Provide the [X, Y] coordinate of the cell's center where the given text is located.  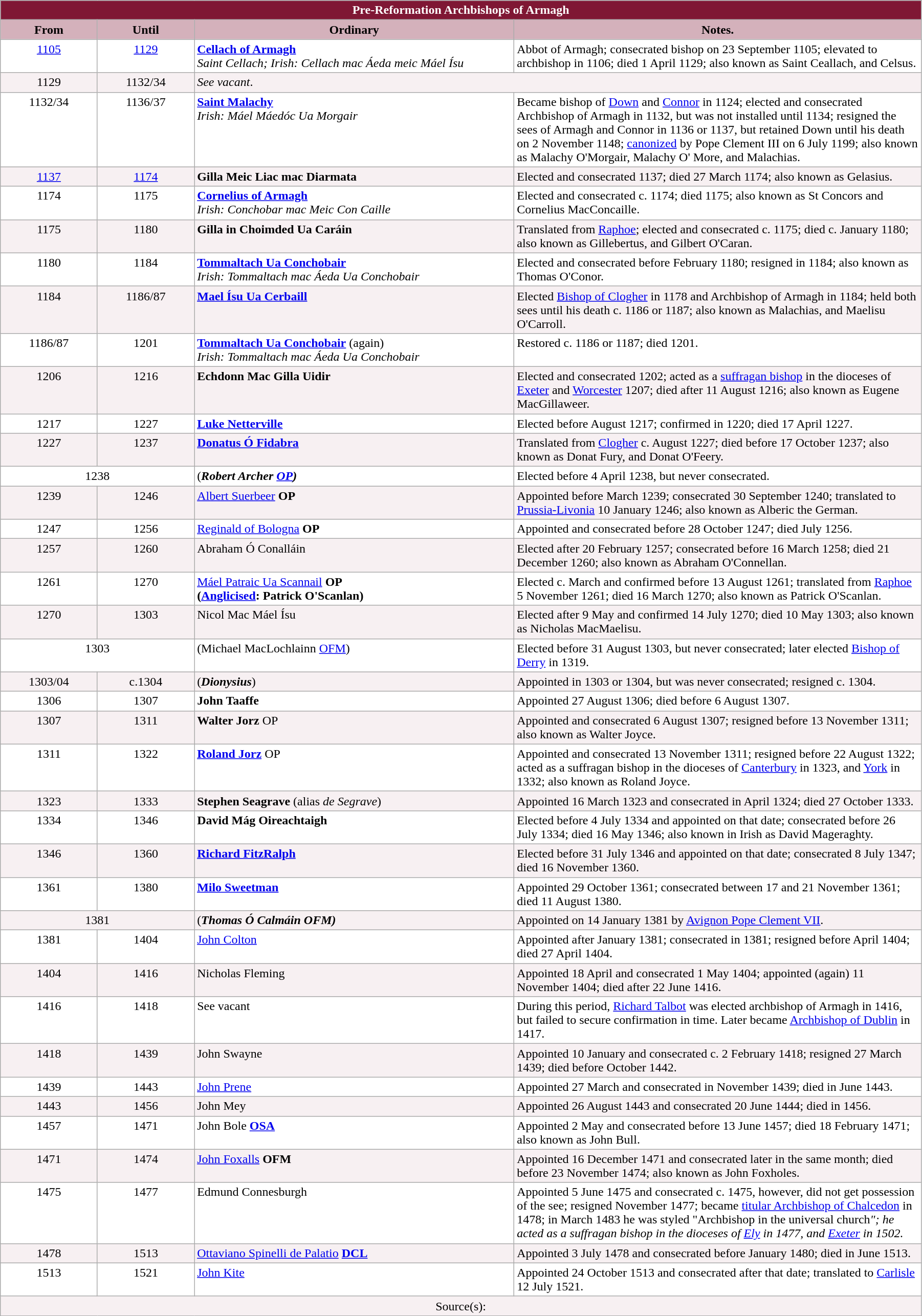
Appointed on 14 January 1381 by Avignon Pope Clement VII. [718, 920]
John Kite [354, 1279]
Appointed 10 January and consecrated c. 2 February 1418; resigned 27 March 1439; died before October 1442. [718, 1060]
1475 [49, 1213]
See vacant [354, 1020]
Appointed and consecrated 6 August 1307; resigned before 13 November 1311; also known as Walter Joyce. [718, 728]
1206 [49, 390]
Echdonn Mac Gilla Uidir [354, 390]
1105 [49, 56]
1257 [49, 556]
1239 [49, 502]
Restored c. 1186 or 1187; died 1201. [718, 350]
Elected after 20 February 1257; consecrated before 16 March 1258; died 21 December 1260; also known as Abraham O'Connellan. [718, 556]
1260 [145, 556]
David Mág Oireachtaigh [354, 827]
Notes. [718, 30]
Abraham Ó Conalláin [354, 556]
Albert Suerbeer OP [354, 502]
Ordinary [354, 30]
From [49, 30]
Gilla in Choimded Ua Caráin [354, 236]
Milo Sweetman [354, 893]
Elected before 31 August 1303, but never consecrated; later elected Bishop of Derry in 1319. [718, 655]
Appointed 29 October 1361; consecrated between 17 and 21 November 1361; died 11 August 1380. [718, 893]
1474 [145, 1166]
Elected before 4 April 1238, but never consecrated. [718, 476]
Cellach of ArmaghSaint Cellach; Irish: Cellach mac Áeda meic Máel Ísu [354, 56]
John Taaffe [354, 701]
1334 [49, 827]
Walter Jorz OP [354, 728]
John Bole OSA [354, 1133]
1303/04 [49, 682]
Appointed before March 1239; consecrated 30 September 1240; translated to Prussia-Livonia 10 January 1246; also known as Alberic the German. [718, 502]
1238 [97, 476]
Appointed 2 May and consecrated before 13 June 1457; died 18 February 1471; also known as John Bull. [718, 1133]
Pre-Reformation Archbishops of Armagh [461, 10]
1216 [145, 390]
1360 [145, 861]
Donatus Ó Fidabra [354, 450]
Richard FitzRalph [354, 861]
Appointed 16 March 1323 and consecrated in April 1324; died 27 October 1333. [718, 801]
Appointed 27 March and consecrated in November 1439; died in June 1443. [718, 1087]
1261 [49, 588]
Luke Netterville [354, 423]
Elected after 9 May and confirmed 14 July 1270; died 10 May 1303; also known as Nicholas MacMaelisu. [718, 622]
1477 [145, 1213]
1247 [49, 529]
Mael Ísu Ua Cerbaill [354, 310]
Gilla Meic Liac mac Diarmata [354, 177]
1380 [145, 893]
Saint MalachyIrish: Máel Máedóc Ua Morgair [354, 129]
Source(s): [461, 1306]
Appointed after January 1381; consecrated in 1381; resigned before April 1404; died 27 April 1404. [718, 947]
John Prene [354, 1087]
1361 [49, 893]
1521 [145, 1279]
Elected before 4 July 1334 and appointed on that date; consecrated before 26 July 1334; died 16 May 1346; also known in Irish as David Mageraghty. [718, 827]
John Mey [354, 1106]
(Robert Archer OP) [354, 476]
Appointed 27 August 1306; died before 6 August 1307. [718, 701]
John Colton [354, 947]
Nicholas Fleming [354, 980]
1306 [49, 701]
Ottaviano Spinelli de Palatio DCL [354, 1253]
Elected and consecrated c. 1174; died 1175; also known as St Concors and Cornelius MacConcaille. [718, 203]
Appointed 26 August 1443 and consecrated 20 June 1444; died in 1456. [718, 1106]
Roland Jorz OP [354, 767]
Appointed 24 October 1513 and consecrated after that date; translated to Carlisle 12 July 1521. [718, 1279]
Translated from Clogher c. August 1227; died before 17 October 1237; also known as Donat Fury, and Donat O'Feery. [718, 450]
c.1304 [145, 682]
Elected and consecrated before February 1180; resigned in 1184; also known as Thomas O'Conor. [718, 269]
Appointed and consecrated before 28 October 1247; died July 1256. [718, 529]
Tommaltach Ua Conchobair (again)Irish: Tommaltach mac Áeda Ua Conchobair [354, 350]
Appointed 18 April and consecrated 1 May 1404; appointed (again) 11 November 1404; died after 22 June 1416. [718, 980]
Translated from Raphoe; elected and consecrated c. 1175; died c. January 1180; also known as Gillebertus, and Gilbert O'Caran. [718, 236]
1456 [145, 1106]
(Dionysius) [354, 682]
(Michael MacLochlainn OFM) [354, 655]
Tommaltach Ua ConchobairIrish: Tommaltach mac Áeda Ua Conchobair [354, 269]
1137 [49, 177]
1457 [49, 1133]
1333 [145, 801]
1246 [145, 502]
Elected before August 1217; confirmed in 1220; died 17 April 1227. [718, 423]
Cornelius of Armagh Irish: Conchobar mac Meic Con Caille [354, 203]
1478 [49, 1253]
Edmund Connesburgh [354, 1213]
1217 [49, 423]
Elected c. March and confirmed before 13 August 1261; translated from Raphoe 5 November 1261; died 16 March 1270; also known as Patrick O'Scanlan. [718, 588]
John Swayne [354, 1060]
Until [145, 30]
1323 [49, 801]
(Thomas Ó Calmáin OFM) [354, 920]
Reginald of Bologna OP [354, 529]
Appointed in 1303 or 1304, but was never consecrated; resigned c. 1304. [718, 682]
Elected and consecrated 1137; died 27 March 1174; also known as Gelasius. [718, 177]
Appointed 16 December 1471 and consecrated later in the same month; died before 23 November 1474; also known as John Foxholes. [718, 1166]
1201 [145, 350]
Máel Patraic Ua Scannail OP(Anglicised: Patrick O'Scanlan) [354, 588]
John Foxalls OFM [354, 1166]
Elected before 31 July 1346 and appointed on that date; consecrated 8 July 1347; died 16 November 1360. [718, 861]
Appointed 3 July 1478 and consecrated before January 1480; died in June 1513. [718, 1253]
See vacant. [558, 82]
1237 [145, 450]
Stephen Seagrave (alias de Segrave) [354, 801]
1322 [145, 767]
1136/37 [145, 129]
Nicol Mac Máel Ísu [354, 622]
1256 [145, 529]
